Locate the cell with the specified text and output its (X, Y) center coordinate. 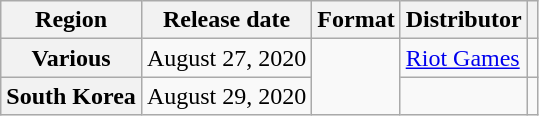
Region (72, 20)
Format (356, 20)
August 27, 2020 (226, 58)
South Korea (72, 96)
Various (72, 58)
August 29, 2020 (226, 96)
Riot Games (464, 58)
Release date (226, 20)
Distributor (464, 20)
